From the cell containing the given text, extract its center point as [x, y] coordinate. 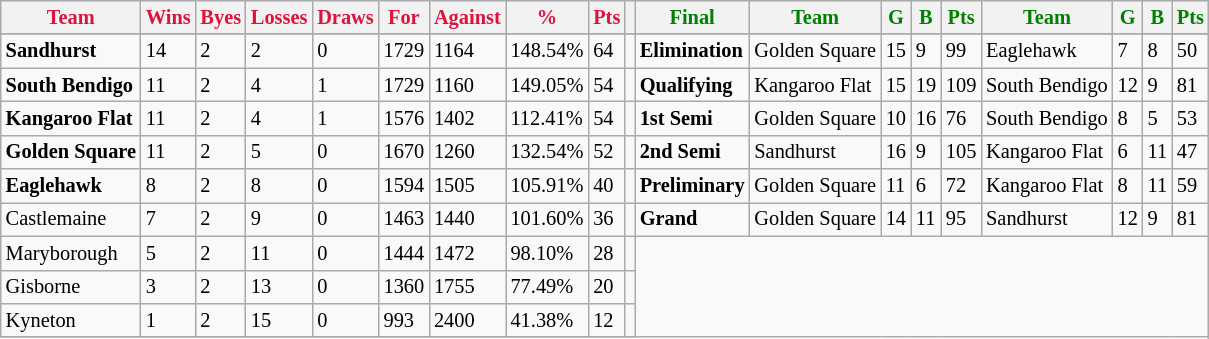
105 [961, 152]
20 [606, 287]
1755 [468, 287]
109 [961, 85]
1st Semi [692, 118]
For [404, 17]
41.38% [548, 320]
Preliminary [692, 186]
112.41% [548, 118]
149.05% [548, 85]
95 [961, 219]
72 [961, 186]
59 [1190, 186]
148.54% [548, 51]
Kyneton [71, 320]
Grand [692, 219]
1164 [468, 51]
52 [606, 152]
19 [926, 85]
1360 [404, 287]
1594 [404, 186]
Qualifying [692, 85]
28 [606, 253]
1260 [468, 152]
993 [404, 320]
40 [606, 186]
10 [896, 118]
1444 [404, 253]
99 [961, 51]
50 [1190, 51]
101.60% [548, 219]
Wins [168, 17]
47 [1190, 152]
Elimination [692, 51]
Maryborough [71, 253]
64 [606, 51]
Byes [221, 17]
1576 [404, 118]
3 [168, 287]
Final [692, 17]
132.54% [548, 152]
1670 [404, 152]
77.49% [548, 287]
1505 [468, 186]
2nd Semi [692, 152]
1402 [468, 118]
13 [279, 287]
53 [1190, 118]
Against [468, 17]
Castlemaine [71, 219]
1463 [404, 219]
105.91% [548, 186]
% [548, 17]
1472 [468, 253]
Gisborne [71, 287]
1440 [468, 219]
1160 [468, 85]
98.10% [548, 253]
Losses [279, 17]
2400 [468, 320]
36 [606, 219]
Draws [345, 17]
76 [961, 118]
